From the cell containing the given text, extract its center point as [x, y] coordinate. 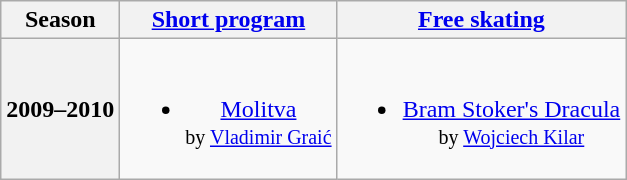
Season [60, 20]
Bram Stoker's Dracula by Wojciech Kilar [482, 109]
Molitva by Vladimir Graić [228, 109]
Free skating [482, 20]
2009–2010 [60, 109]
Short program [228, 20]
